Scan for the cell matching the given text and deliver its [x, y] coordinate at center. 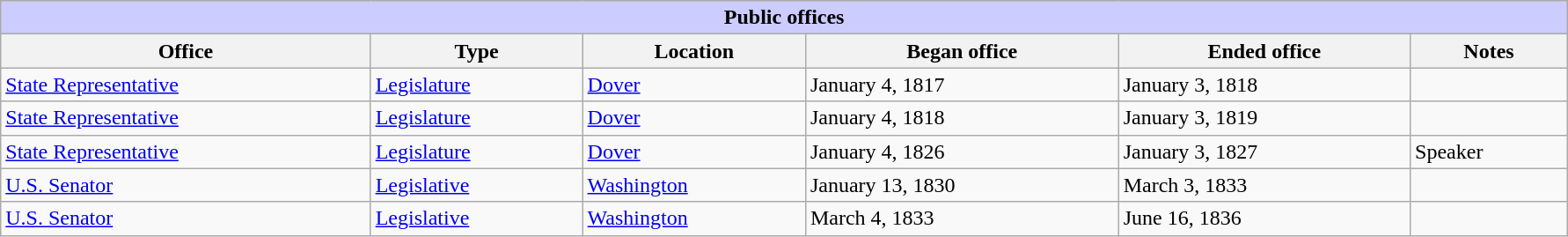
Type [477, 51]
January 4, 1826 [962, 152]
January 3, 1818 [1264, 85]
Location [693, 51]
January 3, 1819 [1264, 118]
June 16, 1836 [1264, 218]
January 3, 1827 [1264, 152]
March 3, 1833 [1264, 185]
Speaker [1489, 152]
January 4, 1817 [962, 85]
Notes [1489, 51]
January 4, 1818 [962, 118]
January 13, 1830 [962, 185]
Began office [962, 51]
Office [186, 51]
Ended office [1264, 51]
March 4, 1833 [962, 218]
Public offices [785, 18]
